Find where the given text appears and provide that cell's center as (X, Y) coordinate. 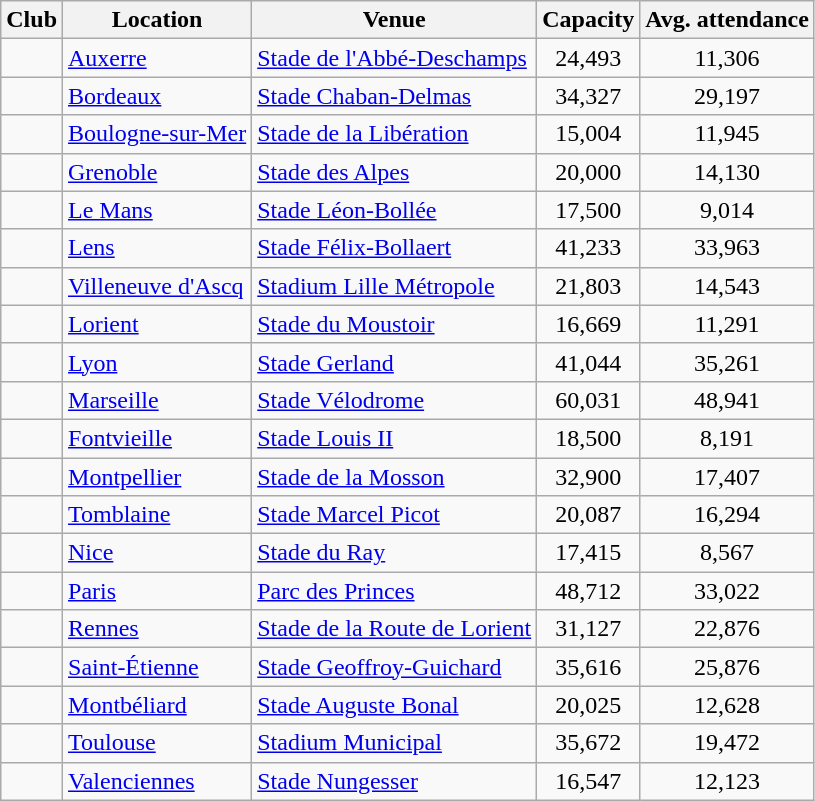
Capacity (588, 20)
35,261 (728, 362)
22,876 (728, 629)
24,493 (588, 58)
Paris (158, 591)
41,044 (588, 362)
33,022 (728, 591)
15,004 (588, 134)
Fontvieille (158, 438)
12,123 (728, 781)
Stade Chaban-Delmas (394, 96)
Auxerre (158, 58)
14,543 (728, 286)
Stade Félix-Bollaert (394, 248)
35,616 (588, 667)
Stadium Municipal (394, 743)
Grenoble (158, 172)
Toulouse (158, 743)
Stade Nungesser (394, 781)
60,031 (588, 400)
20,087 (588, 515)
11,291 (728, 324)
9,014 (728, 210)
Parc des Princes (394, 591)
Stade du Ray (394, 553)
41,233 (588, 248)
11,306 (728, 58)
Stade du Moustoir (394, 324)
21,803 (588, 286)
20,000 (588, 172)
Stade de la Route de Lorient (394, 629)
Villeneuve d'Ascq (158, 286)
16,294 (728, 515)
Stade des Alpes (394, 172)
Montpellier (158, 477)
8,191 (728, 438)
Stade Léon-Bollée (394, 210)
33,963 (728, 248)
Marseille (158, 400)
48,941 (728, 400)
Club (32, 20)
Stade de l'Abbé-Deschamps (394, 58)
18,500 (588, 438)
Stade de la Mosson (394, 477)
Lens (158, 248)
Stadium Lille Métropole (394, 286)
Nice (158, 553)
8,567 (728, 553)
Le Mans (158, 210)
34,327 (588, 96)
17,415 (588, 553)
Venue (394, 20)
48,712 (588, 591)
35,672 (588, 743)
17,407 (728, 477)
Bordeaux (158, 96)
Location (158, 20)
16,669 (588, 324)
31,127 (588, 629)
11,945 (728, 134)
20,025 (588, 705)
16,547 (588, 781)
Lyon (158, 362)
Stade de la Libération (394, 134)
Valenciennes (158, 781)
Stade Auguste Bonal (394, 705)
19,472 (728, 743)
32,900 (588, 477)
Boulogne-sur-Mer (158, 134)
Montbéliard (158, 705)
Stade Gerland (394, 362)
Stade Marcel Picot (394, 515)
17,500 (588, 210)
Stade Geoffroy-Guichard (394, 667)
14,130 (728, 172)
Stade Vélodrome (394, 400)
Saint-Étienne (158, 667)
29,197 (728, 96)
Avg. attendance (728, 20)
12,628 (728, 705)
Rennes (158, 629)
25,876 (728, 667)
Stade Louis II (394, 438)
Lorient (158, 324)
Tomblaine (158, 515)
